Locate the cell with the specified text and output its (x, y) center coordinate. 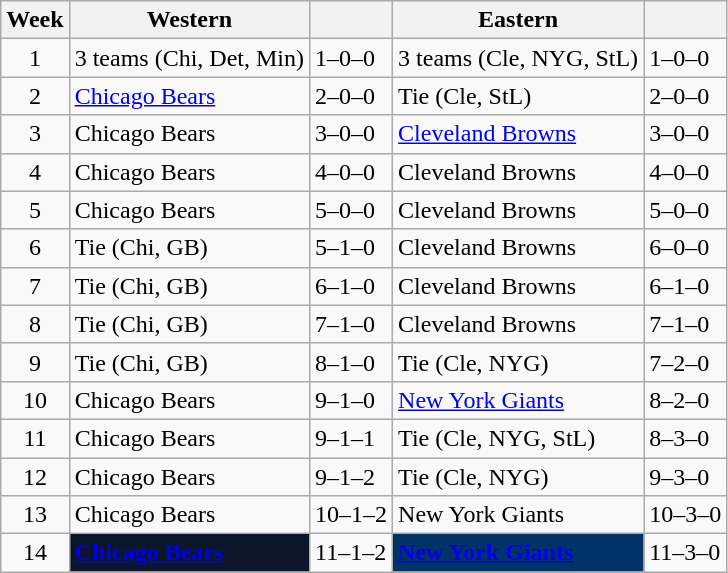
9–1–1 (352, 438)
7–2–0 (686, 362)
9–1–2 (352, 477)
11 (35, 438)
13 (35, 515)
Week (35, 20)
6 (35, 248)
8–1–0 (352, 362)
3 teams (Chi, Det, Min) (189, 58)
8–2–0 (686, 400)
5–1–0 (352, 248)
9–3–0 (686, 477)
8 (35, 324)
11–3–0 (686, 553)
6–0–0 (686, 248)
10–3–0 (686, 515)
Eastern (518, 20)
5 (35, 210)
9 (35, 362)
Tie (Cle, NYG, StL) (518, 438)
Tie (Cle, StL) (518, 96)
9–1–0 (352, 400)
3 teams (Cle, NYG, StL) (518, 58)
12 (35, 477)
Western (189, 20)
10–1–2 (352, 515)
4 (35, 172)
1 (35, 58)
10 (35, 400)
11–1–2 (352, 553)
2 (35, 96)
7 (35, 286)
8–3–0 (686, 438)
14 (35, 553)
3 (35, 134)
